Scan for the cell matching the given text and deliver its [X, Y] coordinate at center. 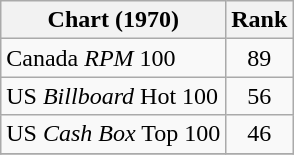
US Cash Box Top 100 [114, 134]
US Billboard Hot 100 [114, 96]
46 [260, 134]
Chart (1970) [114, 20]
Rank [260, 20]
Canada RPM 100 [114, 58]
56 [260, 96]
89 [260, 58]
